Identify which cell holds the provided text, then report its (X, Y) central coordinate. 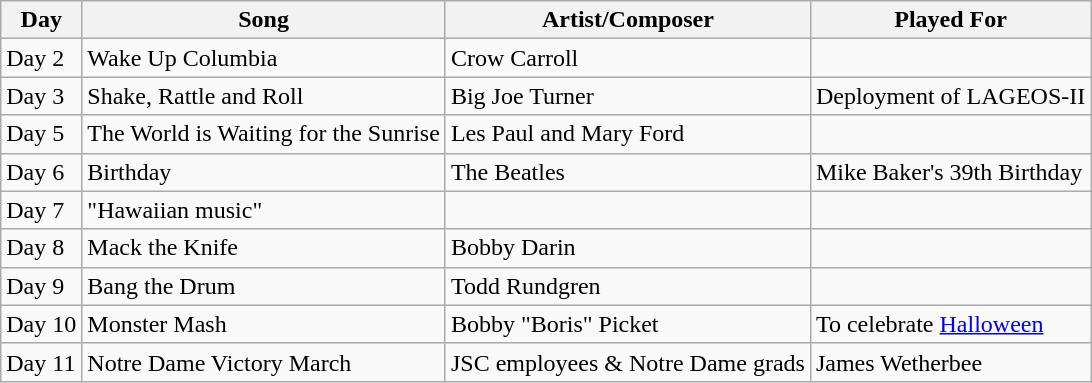
JSC employees & Notre Dame grads (628, 362)
Mack the Knife (264, 248)
Les Paul and Mary Ford (628, 134)
Notre Dame Victory March (264, 362)
Bobby Darin (628, 248)
Todd Rundgren (628, 286)
Artist/Composer (628, 20)
Shake, Rattle and Roll (264, 96)
The Beatles (628, 172)
Crow Carroll (628, 58)
Day 11 (42, 362)
Day 2 (42, 58)
Day 3 (42, 96)
Day 7 (42, 210)
Bobby "Boris" Picket (628, 324)
Monster Mash (264, 324)
Big Joe Turner (628, 96)
"Hawaiian music" (264, 210)
Song (264, 20)
James Wetherbee (950, 362)
Day 5 (42, 134)
Birthday (264, 172)
Played For (950, 20)
The World is Waiting for the Sunrise (264, 134)
Day 10 (42, 324)
Wake Up Columbia (264, 58)
To celebrate Halloween (950, 324)
Mike Baker's 39th Birthday (950, 172)
Bang the Drum (264, 286)
Day 6 (42, 172)
Day 9 (42, 286)
Day (42, 20)
Deployment of LAGEOS-II (950, 96)
Day 8 (42, 248)
